Detect which cell encompasses the target text, then output its [X, Y] center coordinate. 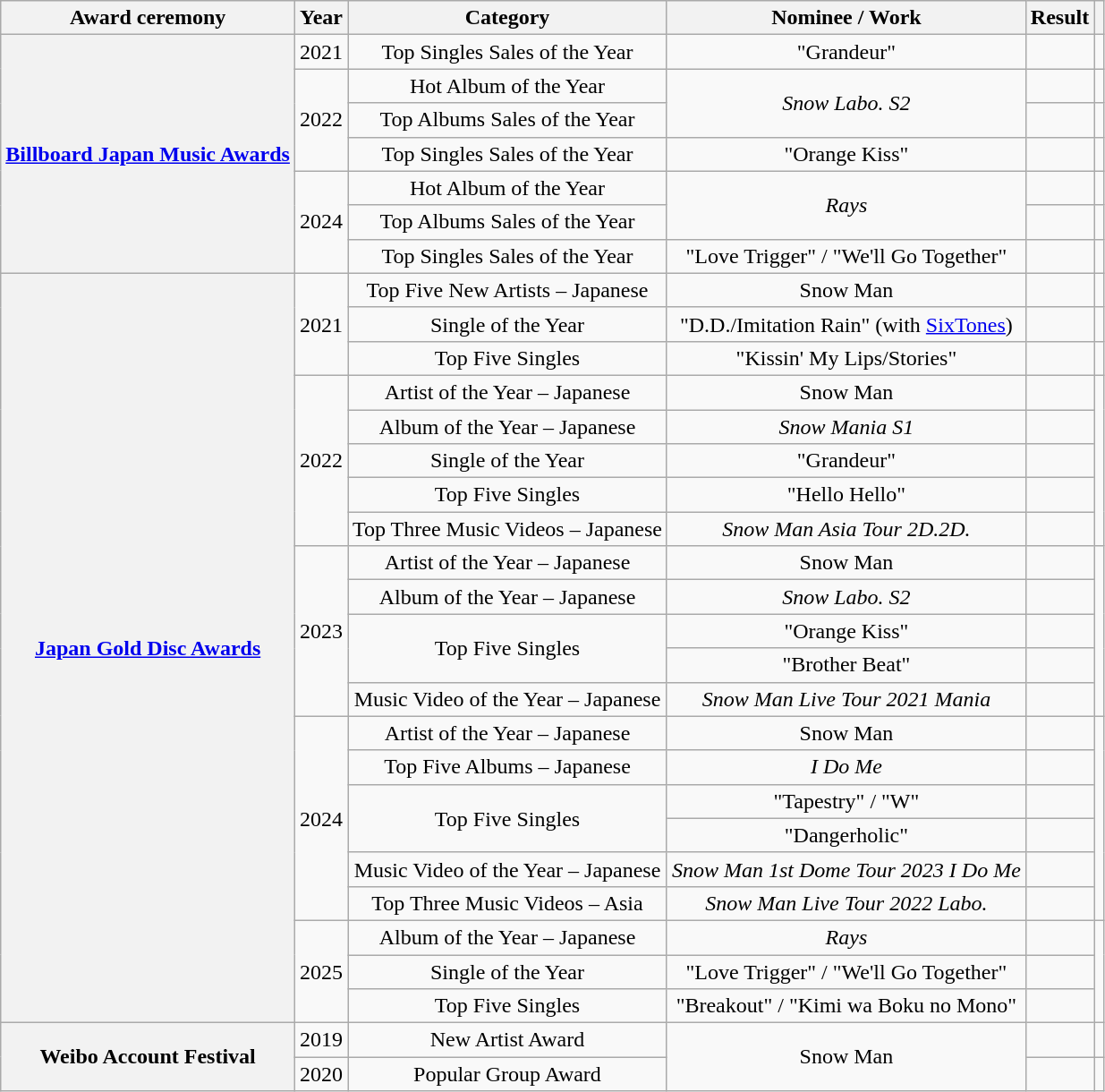
Weibo Account Festival [149, 1057]
"Tapestry" / "W" [846, 801]
Top Five New Artists – Japanese [506, 290]
2020 [320, 1074]
Snow Man Asia Tour 2D.2D. [846, 529]
Year [320, 18]
2023 [320, 631]
"Dangerholic" [846, 835]
Popular Group Award [506, 1074]
"Breakout" / "Kimi wa Boku no Mono" [846, 1006]
"Hello Hello" [846, 495]
I Do Me [846, 767]
Top Five Albums – Japanese [506, 767]
Billboard Japan Music Awards [149, 154]
Category [506, 18]
Top Three Music Videos – Japanese [506, 529]
Japan Gold Disc Awards [149, 648]
Snow Man Live Tour 2022 Labo. [846, 903]
New Artist Award [506, 1040]
Result [1059, 18]
"D.D./Imitation Rain" (with SixTones) [846, 324]
Snow Man 1st Dome Tour 2023 I Do Me [846, 869]
2025 [320, 971]
Top Three Music Videos – Asia [506, 903]
Snow Mania S1 [846, 427]
Nominee / Work [846, 18]
2019 [320, 1040]
"Kissin' My Lips/Stories" [846, 358]
"Brother Beat" [846, 665]
Snow Man Live Tour 2021 Mania [846, 699]
Award ceremony [149, 18]
